Return [X, Y] of the center of cell containing provided text 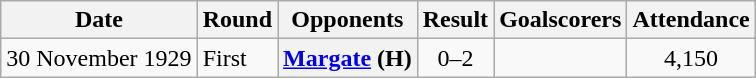
0–2 [455, 58]
Opponents [348, 20]
Result [455, 20]
Date [99, 20]
30 November 1929 [99, 58]
Goalscorers [560, 20]
First [237, 58]
4,150 [691, 58]
Attendance [691, 20]
Round [237, 20]
Margate (H) [348, 58]
